Extract the (X, Y) coordinate from the center of the cell holding the provided text.  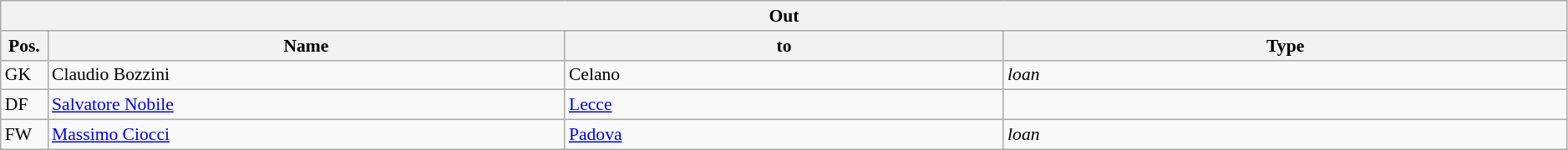
DF (24, 105)
GK (24, 75)
Salvatore Nobile (306, 105)
Celano (784, 75)
Claudio Bozzini (306, 75)
Type (1285, 46)
Out (784, 16)
FW (24, 135)
to (784, 46)
Lecce (784, 105)
Massimo Ciocci (306, 135)
Padova (784, 135)
Name (306, 46)
Pos. (24, 46)
